Locate the cell with the specified text and output its [X, Y] center coordinate. 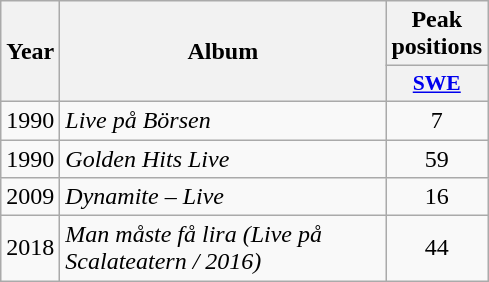
Peak positions [437, 34]
44 [437, 248]
Album [223, 52]
7 [437, 120]
Live på Börsen [223, 120]
16 [437, 197]
Year [30, 52]
2018 [30, 248]
SWE [437, 84]
Dynamite – Live [223, 197]
Man måste få lira (Live på Scalateatern / 2016) [223, 248]
2009 [30, 197]
Golden Hits Live [223, 159]
59 [437, 159]
